Return the [x, y] coordinate for the center point of the cell that contains the specified text.  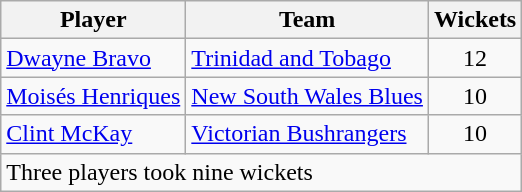
Wickets [474, 20]
Trinidad and Tobago [308, 58]
Moisés Henriques [94, 96]
Victorian Bushrangers [308, 134]
Clint McKay [94, 134]
Dwayne Bravo [94, 58]
Three players took nine wickets [262, 172]
Player [94, 20]
12 [474, 58]
Team [308, 20]
New South Wales Blues [308, 96]
